Extract the (X, Y) coordinate from the center of the cell holding the provided text.  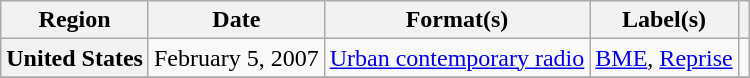
Label(s) (664, 20)
Date (236, 20)
Region (75, 20)
BME, Reprise (664, 58)
Urban contemporary radio (457, 58)
February 5, 2007 (236, 58)
United States (75, 58)
Format(s) (457, 20)
